Find where the given text appears and provide that cell's center as [X, Y] coordinate. 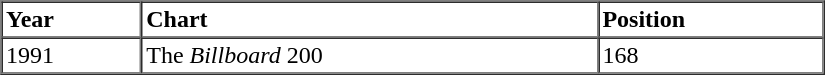
1991 [72, 56]
Position [711, 20]
Chart [370, 20]
168 [711, 56]
The Billboard 200 [370, 56]
Year [72, 20]
